Locate the cell with the specified text and output its (X, Y) center coordinate. 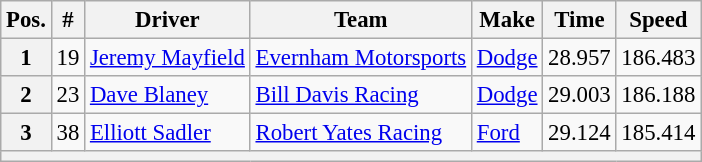
28.957 (580, 58)
2 (26, 95)
23 (68, 95)
Time (580, 20)
Dave Blaney (168, 95)
186.188 (658, 95)
Make (506, 20)
29.124 (580, 133)
19 (68, 58)
29.003 (580, 95)
Evernham Motorsports (360, 58)
Robert Yates Racing (360, 133)
Elliott Sadler (168, 133)
38 (68, 133)
Jeremy Mayfield (168, 58)
Bill Davis Racing (360, 95)
Driver (168, 20)
Ford (506, 133)
Pos. (26, 20)
# (68, 20)
Speed (658, 20)
1 (26, 58)
186.483 (658, 58)
185.414 (658, 133)
Team (360, 20)
3 (26, 133)
